Capture the cell that displays the provided text and extract its (x, y) central coordinate. 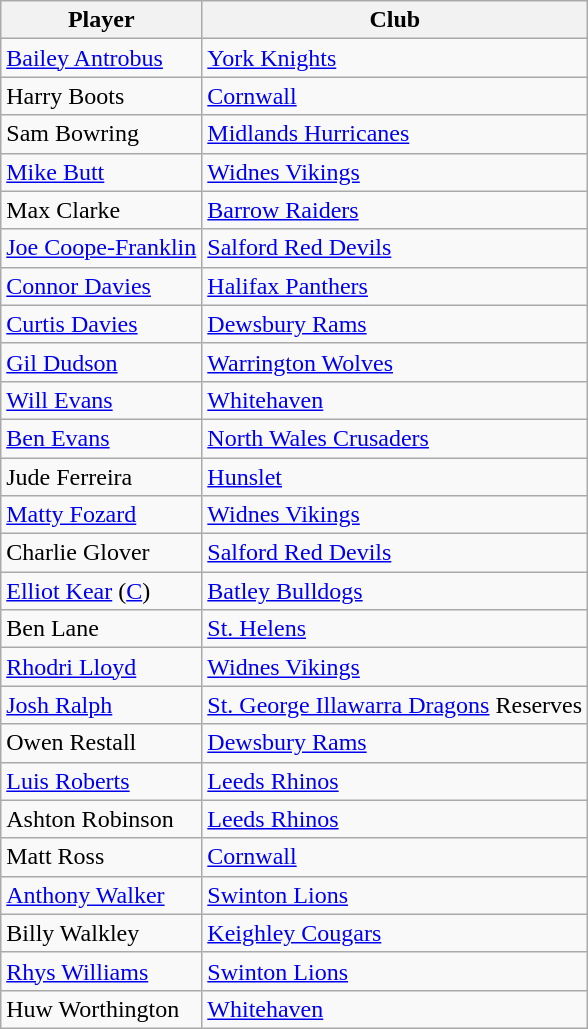
Halifax Panthers (395, 286)
Will Evans (102, 400)
Elliot Kear (C) (102, 591)
Ben Lane (102, 629)
Batley Bulldogs (395, 591)
Ashton Robinson (102, 819)
Player (102, 20)
Harry Boots (102, 96)
Sam Bowring (102, 134)
Curtis Davies (102, 324)
Jude Ferreira (102, 477)
Anthony Walker (102, 895)
Matt Ross (102, 857)
Club (395, 20)
Huw Worthington (102, 1009)
St. Helens (395, 629)
Owen Restall (102, 743)
Matty Fozard (102, 515)
Ben Evans (102, 438)
Connor Davies (102, 286)
Rhodri Lloyd (102, 667)
Barrow Raiders (395, 210)
Billy Walkley (102, 933)
Hunslet (395, 477)
York Knights (395, 58)
Mike Butt (102, 172)
Gil Dudson (102, 362)
Midlands Hurricanes (395, 134)
Bailey Antrobus (102, 58)
Keighley Cougars (395, 933)
Rhys Williams (102, 971)
St. George Illawarra Dragons Reserves (395, 705)
Max Clarke (102, 210)
North Wales Crusaders (395, 438)
Josh Ralph (102, 705)
Warrington Wolves (395, 362)
Luis Roberts (102, 781)
Charlie Glover (102, 553)
Joe Coope-Franklin (102, 248)
